Return [x, y] of the center of cell containing provided text 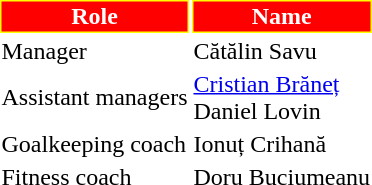
Name [282, 16]
Ionuț Crihană [282, 144]
Assistant managers [94, 98]
Cătălin Savu [282, 51]
Manager [94, 51]
Goalkeeping coach [94, 144]
Role [94, 16]
Cristian Brăneț Daniel Lovin [282, 98]
